Extract the (X, Y) coordinate from the center of the cell holding the provided text.  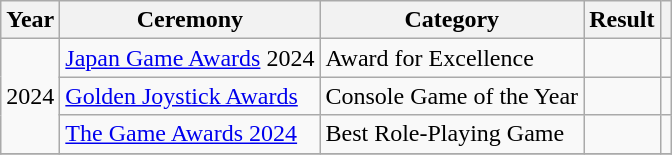
Award for Excellence (452, 58)
2024 (30, 96)
The Game Awards 2024 (190, 134)
Best Role-Playing Game (452, 134)
Ceremony (190, 20)
Japan Game Awards 2024 (190, 58)
Category (452, 20)
Console Game of the Year (452, 96)
Year (30, 20)
Result (622, 20)
Golden Joystick Awards (190, 96)
